Search for the cell housing the specified text and yield its [x, y] center coordinate. 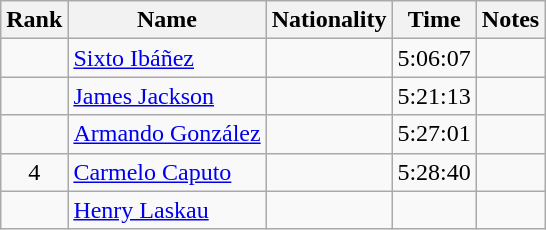
Armando González [167, 134]
5:21:13 [434, 96]
Rank [34, 20]
Sixto Ibáñez [167, 58]
5:06:07 [434, 58]
4 [34, 172]
5:28:40 [434, 172]
Time [434, 20]
James Jackson [167, 96]
Notes [510, 20]
Henry Laskau [167, 210]
Name [167, 20]
Nationality [329, 20]
Carmelo Caputo [167, 172]
5:27:01 [434, 134]
